Capture the cell that displays the provided text and extract its (X, Y) central coordinate. 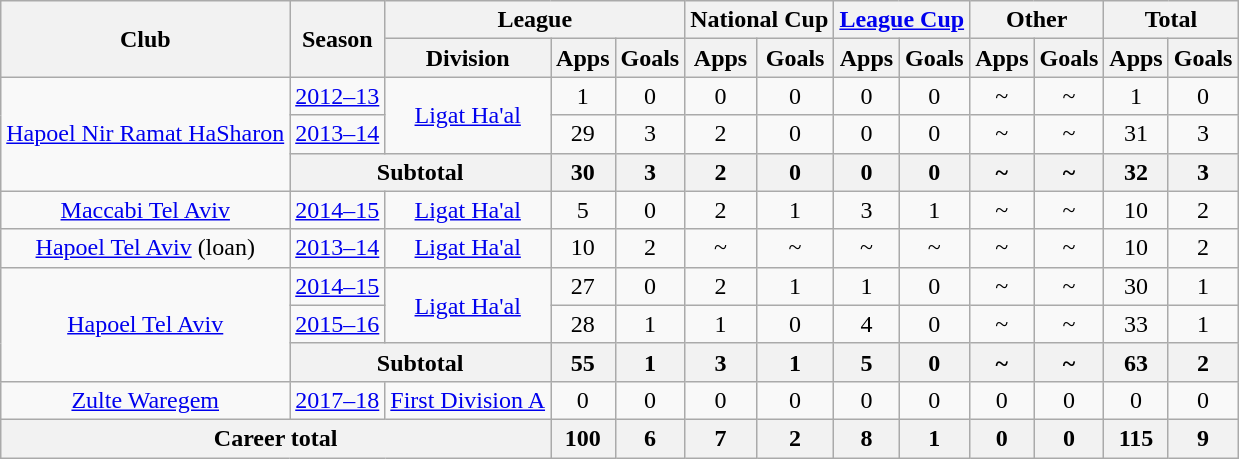
2012–13 (338, 96)
National Cup (760, 20)
27 (583, 286)
115 (1136, 438)
55 (583, 362)
Hapoel Nir Ramat HaSharon (146, 134)
9 (1203, 438)
8 (866, 438)
Career total (276, 438)
League Cup (902, 20)
Maccabi Tel Aviv (146, 210)
League (535, 20)
63 (1136, 362)
Season (338, 39)
29 (583, 134)
First Division A (468, 400)
Division (468, 58)
32 (1136, 172)
33 (1136, 324)
Other (1037, 20)
Hapoel Tel Aviv (146, 324)
4 (866, 324)
2015–16 (338, 324)
7 (721, 438)
Total (1171, 20)
2017–18 (338, 400)
Zulte Waregem (146, 400)
6 (650, 438)
31 (1136, 134)
Club (146, 39)
100 (583, 438)
28 (583, 324)
Hapoel Tel Aviv (loan) (146, 248)
